Capture the cell that displays the provided text and extract its [X, Y] central coordinate. 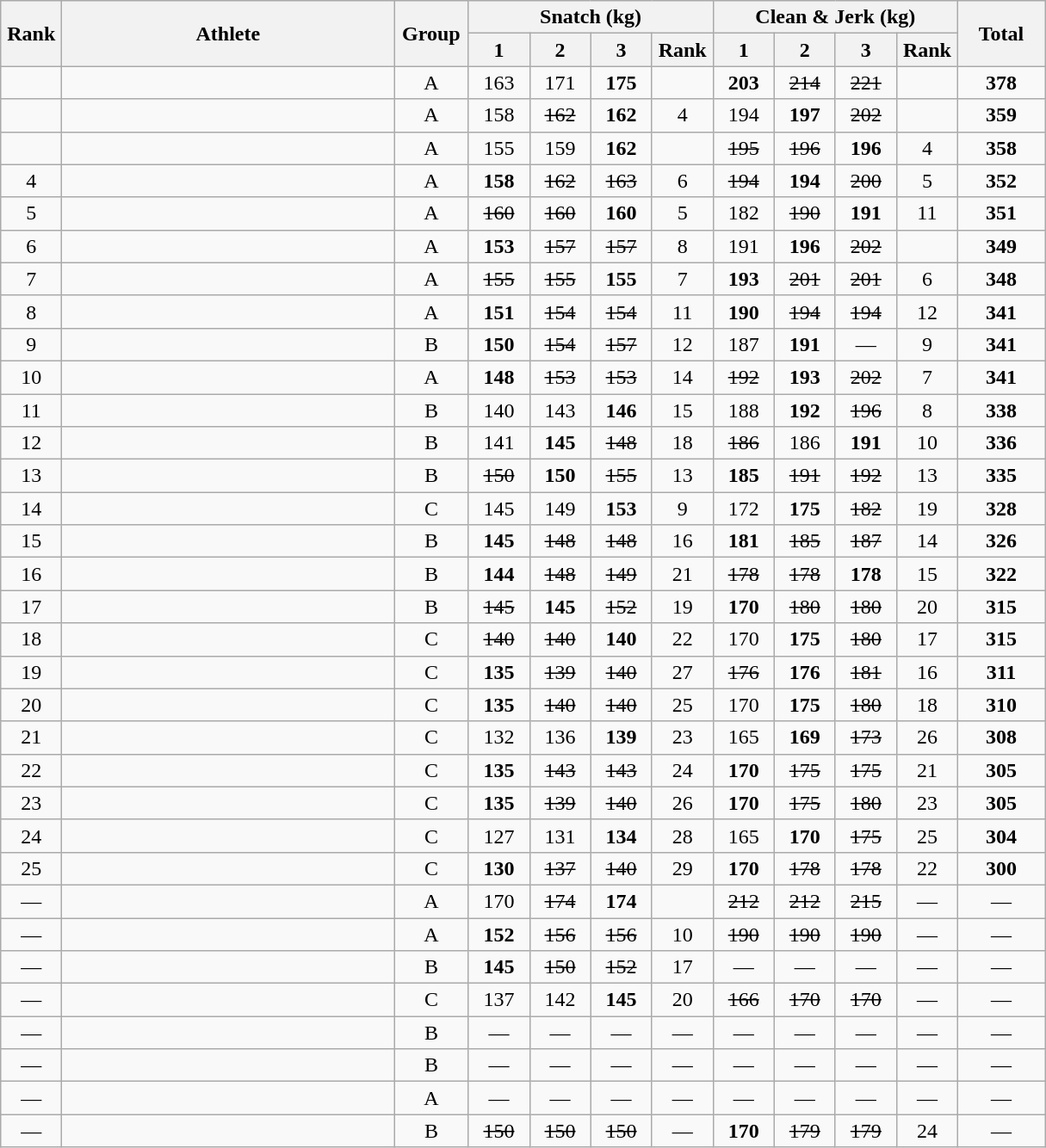
304 [1000, 836]
195 [744, 148]
188 [744, 410]
Total [1000, 34]
348 [1000, 279]
169 [804, 738]
214 [804, 83]
336 [1000, 443]
338 [1000, 410]
335 [1000, 476]
Snatch (kg) [591, 17]
Athlete [228, 34]
311 [1000, 672]
166 [744, 1000]
326 [1000, 541]
221 [866, 83]
151 [499, 312]
171 [560, 83]
159 [560, 148]
351 [1000, 213]
310 [1000, 705]
146 [622, 410]
130 [499, 868]
136 [560, 738]
173 [866, 738]
144 [499, 574]
Clean & Jerk (kg) [835, 17]
352 [1000, 181]
132 [499, 738]
131 [560, 836]
142 [560, 1000]
200 [866, 181]
359 [1000, 115]
27 [682, 672]
Group [431, 34]
300 [1000, 868]
308 [1000, 738]
328 [1000, 509]
322 [1000, 574]
127 [499, 836]
203 [744, 83]
28 [682, 836]
141 [499, 443]
349 [1000, 246]
134 [622, 836]
378 [1000, 83]
29 [682, 868]
215 [866, 901]
358 [1000, 148]
197 [804, 115]
172 [744, 509]
